Locate the cell with the specified text and output its [x, y] center coordinate. 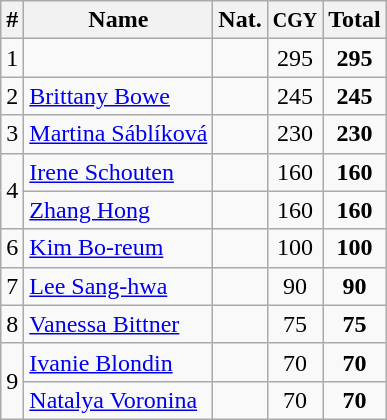
7 [12, 286]
Irene Schouten [118, 172]
4 [12, 191]
9 [12, 381]
Brittany Bowe [118, 96]
Natalya Voronina [118, 400]
3 [12, 134]
Name [118, 20]
Kim Bo-reum [118, 248]
8 [12, 324]
2 [12, 96]
Lee Sang-hwa [118, 286]
1 [12, 58]
Nat. [240, 20]
# [12, 20]
Ivanie Blondin [118, 362]
Zhang Hong [118, 210]
Total [355, 20]
Martina Sáblíková [118, 134]
6 [12, 248]
Vanessa Bittner [118, 324]
CGY [295, 20]
